Capture the cell that displays the provided text and extract its (X, Y) central coordinate. 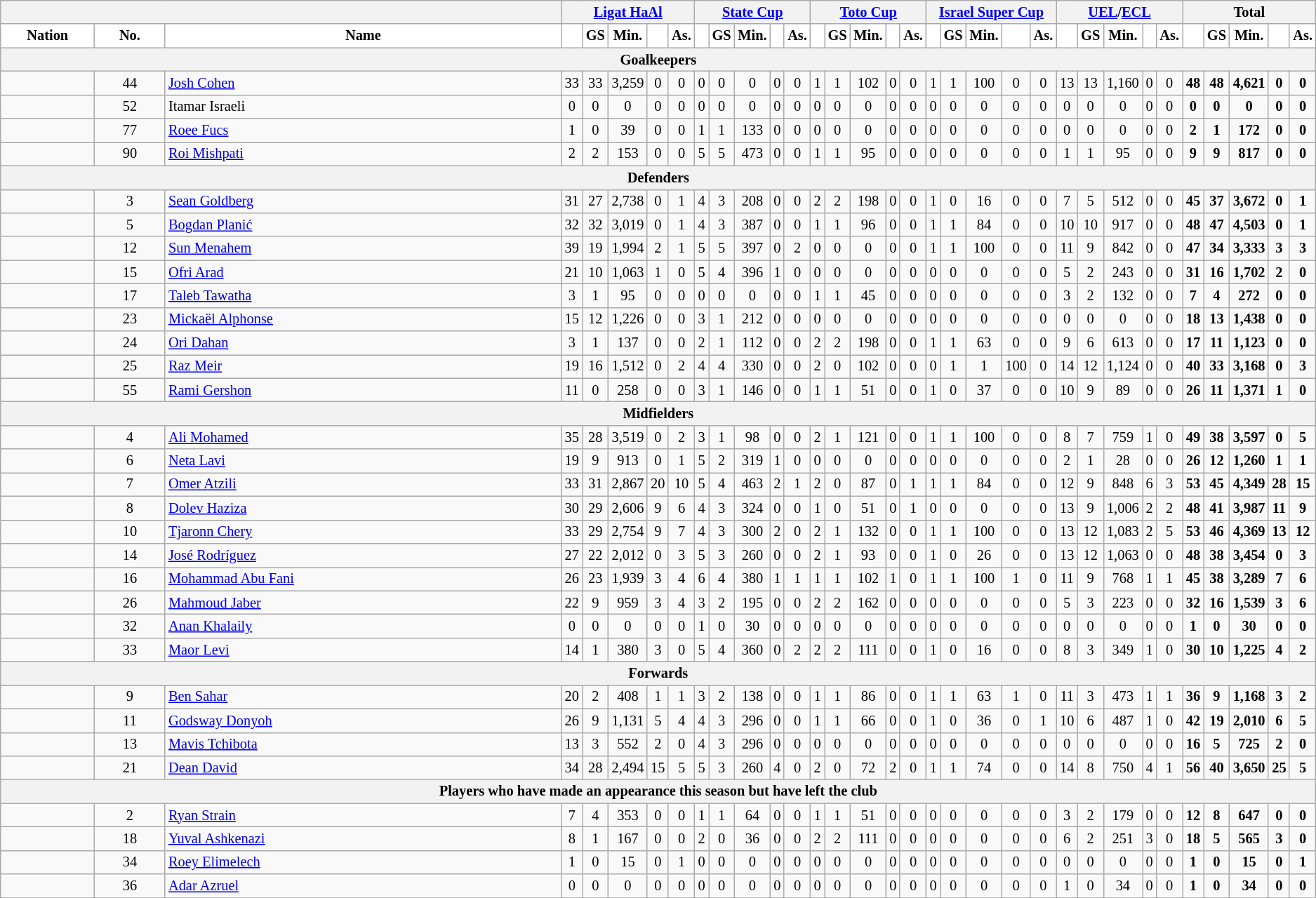
1,994 (628, 248)
153 (628, 154)
1,438 (1249, 319)
1,131 (628, 721)
2,867 (628, 484)
565 (1249, 838)
Roee Fucs (364, 130)
Sun Menahem (364, 248)
300 (752, 532)
Adar Azruel (364, 886)
Total (1249, 12)
512 (1123, 201)
172 (1249, 130)
408 (628, 697)
Mohammad Abu Fani (364, 579)
49 (1193, 437)
Neta Lavi (364, 461)
4,369 (1249, 532)
1,539 (1249, 603)
Godsway Donyoh (364, 721)
Dolev Haziza (364, 508)
Rami Gershon (364, 390)
397 (752, 248)
324 (752, 508)
1,939 (628, 579)
José Rodríguez (364, 555)
3,333 (1249, 248)
487 (1123, 721)
1,371 (1249, 390)
112 (752, 343)
212 (752, 319)
3,519 (628, 437)
Roi Mishpati (364, 154)
Players who have made an appearance this season but have left the club (658, 791)
179 (1123, 815)
463 (752, 484)
77 (130, 130)
55 (130, 390)
4,621 (1249, 83)
Maor Levi (364, 650)
138 (752, 697)
4,349 (1249, 484)
725 (1249, 744)
959 (628, 603)
2,012 (628, 555)
1,083 (1123, 532)
66 (868, 721)
842 (1123, 248)
272 (1249, 295)
74 (984, 768)
Nation (48, 36)
2,606 (628, 508)
90 (130, 154)
360 (752, 650)
1,006 (1123, 508)
2,754 (628, 532)
24 (130, 343)
Tjaronn Chery (364, 532)
319 (752, 461)
4,503 (1249, 224)
3,454 (1249, 555)
3,289 (1249, 579)
Ali Mohamed (364, 437)
1,226 (628, 319)
Name (364, 36)
86 (868, 697)
3,259 (628, 83)
162 (868, 603)
349 (1123, 650)
Bogdan Planić (364, 224)
Defenders (658, 177)
768 (1123, 579)
3,597 (1249, 437)
Forwards (658, 673)
Toto Cup (869, 12)
2,010 (1249, 721)
Goalkeepers (658, 60)
Mavis Tchibota (364, 744)
1,124 (1123, 366)
42 (1193, 721)
44 (130, 83)
330 (752, 366)
3,650 (1249, 768)
98 (752, 437)
1,123 (1249, 343)
1,260 (1249, 461)
396 (752, 272)
Taleb Tawatha (364, 295)
750 (1123, 768)
35 (572, 437)
3,672 (1249, 201)
613 (1123, 343)
243 (1123, 272)
96 (868, 224)
3,987 (1249, 508)
208 (752, 201)
Ligat HaAl (628, 12)
Ryan Strain (364, 815)
759 (1123, 437)
93 (868, 555)
Israel Super Cup (991, 12)
1,160 (1123, 83)
223 (1123, 603)
72 (868, 768)
Raz Meir (364, 366)
353 (628, 815)
Ori Dahan (364, 343)
917 (1123, 224)
913 (628, 461)
46 (1217, 532)
2,738 (628, 201)
121 (868, 437)
Roey Elimelech (364, 862)
Anan Khalaily (364, 626)
Ofri Arad (364, 272)
552 (628, 744)
56 (1193, 768)
State Cup (752, 12)
167 (628, 838)
Mahmoud Jaber (364, 603)
647 (1249, 815)
No. (130, 36)
Omer Atzili (364, 484)
817 (1249, 154)
Yuval Ashkenazi (364, 838)
387 (752, 224)
41 (1217, 508)
137 (628, 343)
3,168 (1249, 366)
2,494 (628, 768)
133 (752, 130)
195 (752, 603)
64 (752, 815)
1,702 (1249, 272)
251 (1123, 838)
Midfielders (658, 413)
258 (628, 390)
3,019 (628, 224)
146 (752, 390)
Josh Cohen (364, 83)
848 (1123, 484)
Ben Sahar (364, 697)
1,168 (1249, 697)
Sean Goldberg (364, 201)
Itamar Israeli (364, 107)
52 (130, 107)
1,225 (1249, 650)
UEL/ECL (1119, 12)
Dean David (364, 768)
87 (868, 484)
1,512 (628, 366)
Mickaël Alphonse (364, 319)
89 (1123, 390)
